Output the (x, y) coordinate of the center of the cell containing the given text.  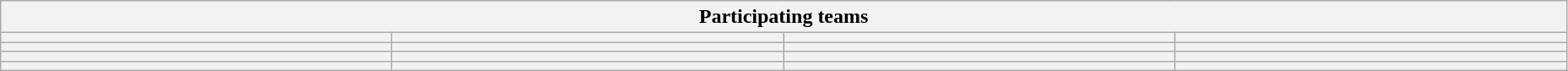
Participating teams (784, 17)
